Capture the cell that displays the provided text and extract its (X, Y) central coordinate. 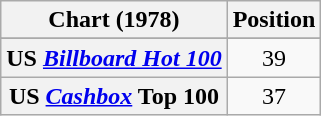
US Billboard Hot 100 (114, 58)
39 (274, 58)
Position (274, 20)
US Cashbox Top 100 (114, 96)
Chart (1978) (114, 20)
37 (274, 96)
